Return (x, y) of the center of cell containing provided text 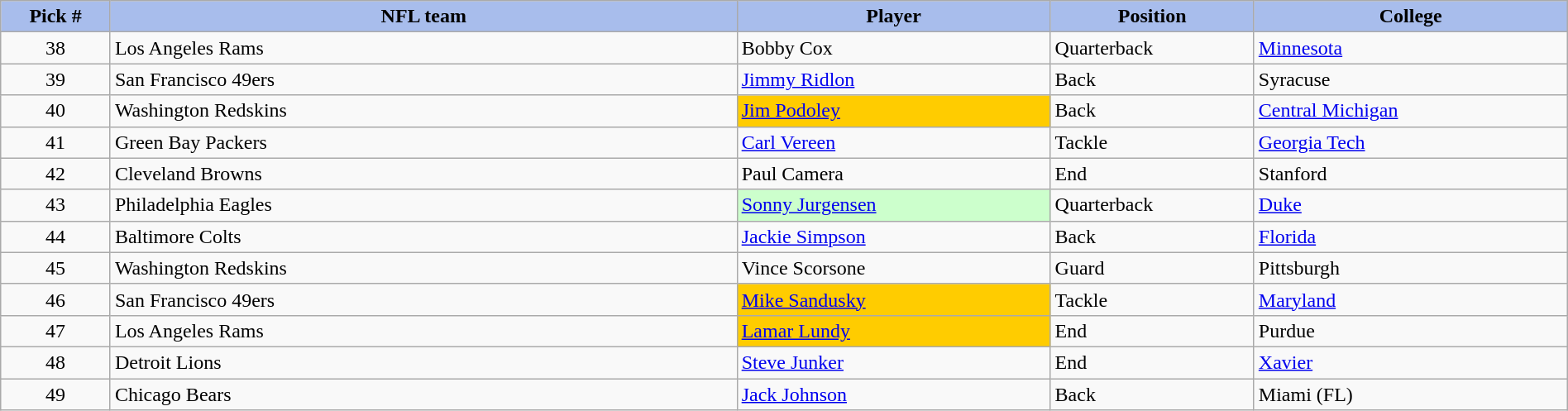
44 (56, 237)
Sonny Jurgensen (893, 205)
49 (56, 394)
38 (56, 48)
43 (56, 205)
Cleveland Browns (423, 174)
Jimmy Ridlon (893, 79)
Vince Scorsone (893, 268)
Mike Sandusky (893, 299)
Lamar Lundy (893, 331)
42 (56, 174)
Jack Johnson (893, 394)
Detroit Lions (423, 362)
39 (56, 79)
Steve Junker (893, 362)
Guard (1152, 268)
Green Bay Packers (423, 142)
Position (1152, 17)
Jim Podoley (893, 111)
Miami (FL) (1411, 394)
NFL team (423, 17)
Jackie Simpson (893, 237)
46 (56, 299)
Georgia Tech (1411, 142)
48 (56, 362)
Xavier (1411, 362)
Philadelphia Eagles (423, 205)
Duke (1411, 205)
Pick # (56, 17)
Bobby Cox (893, 48)
47 (56, 331)
Minnesota (1411, 48)
40 (56, 111)
College (1411, 17)
Purdue (1411, 331)
Carl Vereen (893, 142)
Maryland (1411, 299)
Player (893, 17)
Florida (1411, 237)
45 (56, 268)
Chicago Bears (423, 394)
Central Michigan (1411, 111)
Baltimore Colts (423, 237)
Syracuse (1411, 79)
Pittsburgh (1411, 268)
41 (56, 142)
Paul Camera (893, 174)
Stanford (1411, 174)
